Scan for the cell matching the given text and deliver its (X, Y) coordinate at center. 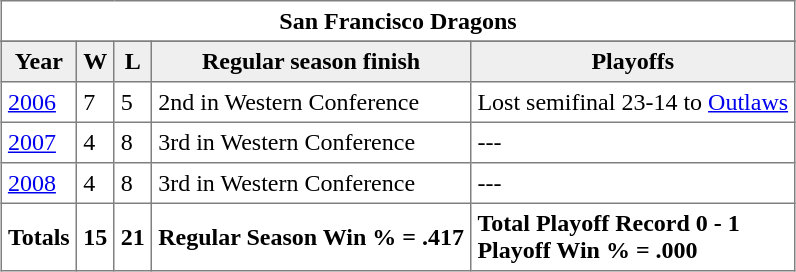
Playoffs (633, 61)
Regular Season Win % = .417 (310, 237)
W (95, 61)
San Francisco Dragons (398, 21)
2006 (38, 102)
2007 (38, 142)
Total Playoff Record 0 - 1 Playoff Win % = .000 (633, 237)
Totals (38, 237)
21 (133, 237)
Lost semifinal 23-14 to Outlaws (633, 102)
Regular season finish (310, 61)
15 (95, 237)
Year (38, 61)
L (133, 61)
2nd in Western Conference (310, 102)
2008 (38, 183)
5 (133, 102)
7 (95, 102)
